Output the (X, Y) coordinate of the center of the cell containing the given text.  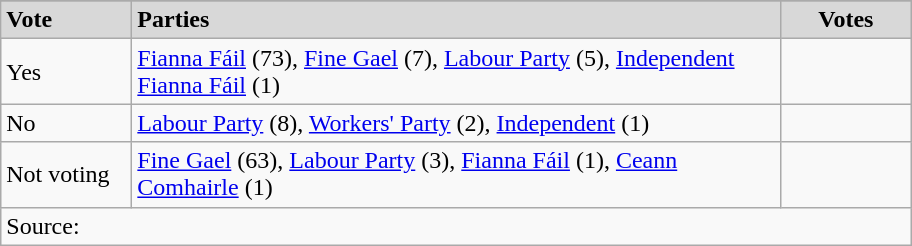
Votes (846, 20)
Fianna Fáil (73), Fine Gael (7), Labour Party (5), Independent Fianna Fáil (1) (456, 72)
Labour Party (8), Workers' Party (2), Independent (1) (456, 123)
Parties (456, 20)
Yes (66, 72)
Fine Gael (63), Labour Party (3), Fianna Fáil (1), Ceann Comhairle (1) (456, 174)
Source: (456, 226)
No (66, 123)
Vote (66, 20)
Not voting (66, 174)
